Find where the given text appears and provide that cell's center as (x, y) coordinate. 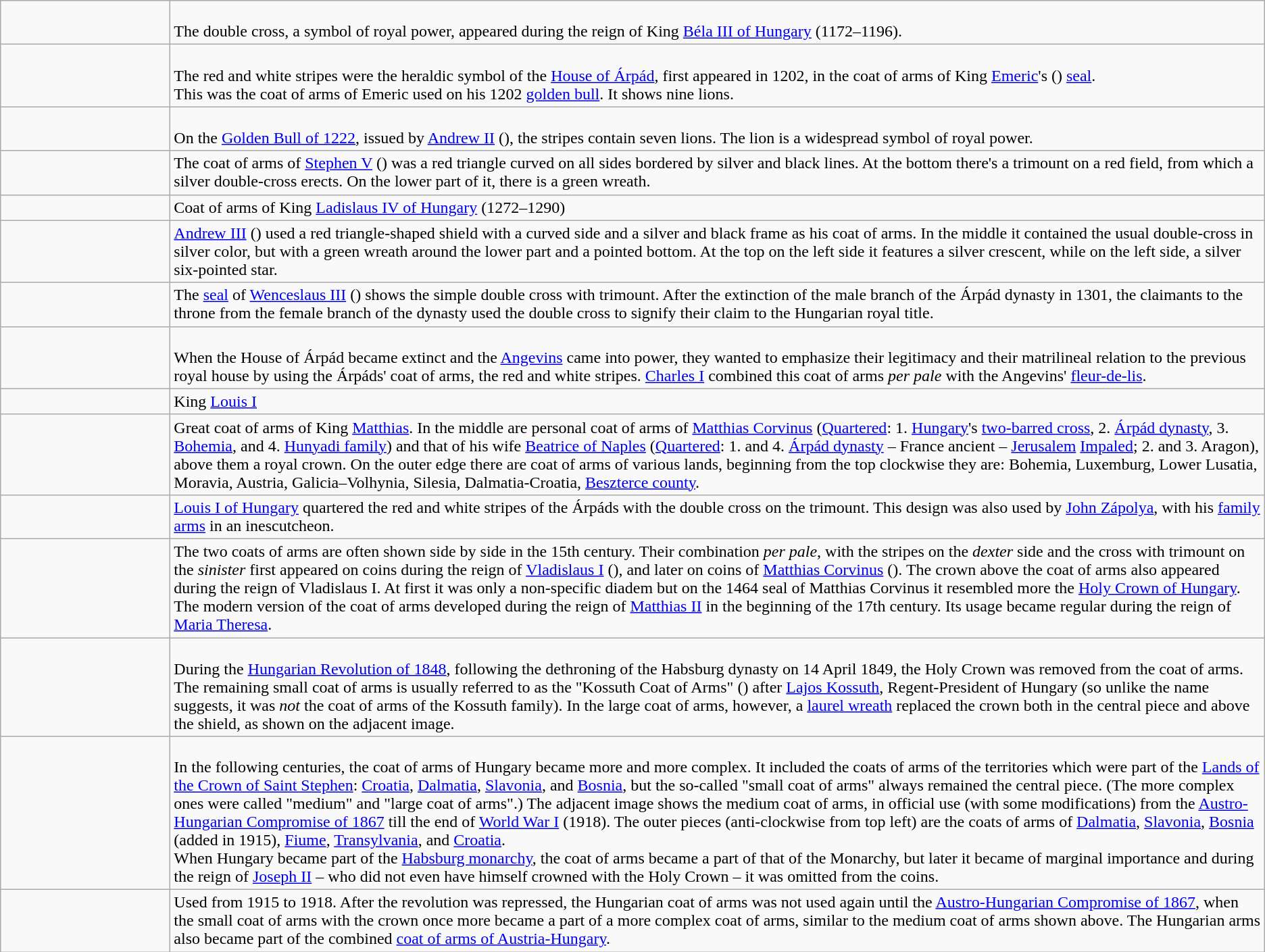
On the Golden Bull of 1222, issued by Andrew II (), the stripes contain seven lions. The lion is a widespread symbol of royal power. (718, 128)
Coat of arms of King Ladislaus IV of Hungary (1272–1290) (718, 207)
King Louis I (718, 401)
The double cross, a symbol of royal power, appeared during the reign of King Béla III of Hungary (1172–1196). (718, 23)
